Output the [x, y] coordinate of the center of the cell containing the given text.  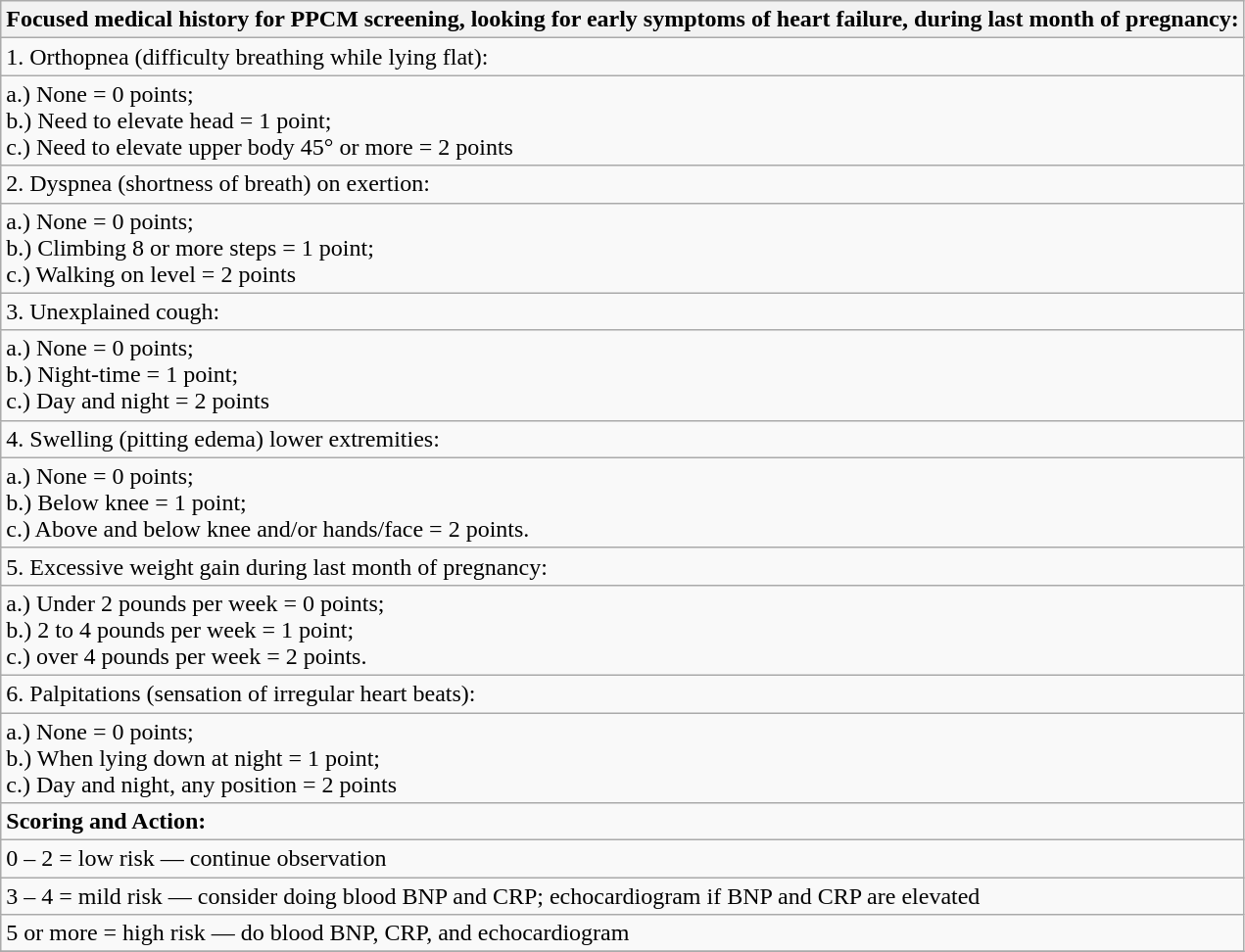
2. Dyspnea (shortness of breath) on exertion: [623, 184]
a.) None = 0 points;b.) When lying down at night = 1 point;c.) Day and night, any position = 2 points [623, 758]
Focused medical history for PPCM screening, looking for early symptoms of heart failure, during last month of pregnancy: [623, 20]
a.) Under 2 pounds per week = 0 points;b.) 2 to 4 pounds per week = 1 point;c.) over 4 pounds per week = 2 points. [623, 630]
a.) None = 0 points;b.) Below knee = 1 point;c.) Above and below knee and/or hands/face = 2 points. [623, 502]
5. Excessive weight gain during last month of pregnancy: [623, 566]
a.) None = 0 points;b.) Night-time = 1 point;c.) Day and night = 2 points [623, 375]
1. Orthopnea (difficulty breathing while lying flat): [623, 57]
6. Palpitations (sensation of irregular heart beats): [623, 693]
0 – 2 = low risk — continue observation [623, 859]
Scoring and Action: [623, 822]
4. Swelling (pitting edema) lower extremities: [623, 439]
3. Unexplained cough: [623, 311]
3 – 4 = mild risk — consider doing blood BNP and CRP; echocardiogram if BNP and CRP are elevated [623, 896]
a.) None = 0 points;b.) Climbing 8 or more steps = 1 point;c.) Walking on level = 2 points [623, 248]
a.) None = 0 points;b.) Need to elevate head = 1 point;c.) Need to elevate upper body 45° or more = 2 points [623, 120]
5 or more = high risk — do blood BNP, CRP, and echocardiogram [623, 933]
